Scan for the cell matching the given text and deliver its (X, Y) coordinate at center. 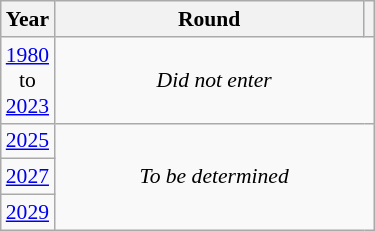
To be determined (214, 176)
Year (28, 19)
2027 (28, 177)
2025 (28, 141)
2029 (28, 213)
Round (209, 19)
1980to2023 (28, 80)
Did not enter (214, 80)
